Provide the (X, Y) coordinate of the cell's center where the given text is located.  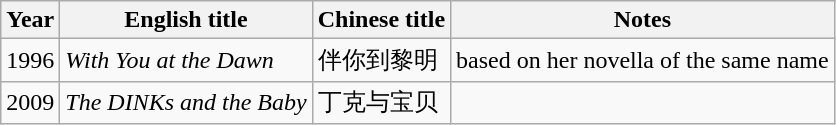
English title (186, 20)
2009 (30, 102)
伴你到黎明 (381, 60)
Year (30, 20)
Notes (643, 20)
1996 (30, 60)
based on her novella of the same name (643, 60)
With You at the Dawn (186, 60)
Chinese title (381, 20)
丁克与宝贝 (381, 102)
The DINKs and the Baby (186, 102)
